Identify which cell holds the provided text, then report its (X, Y) central coordinate. 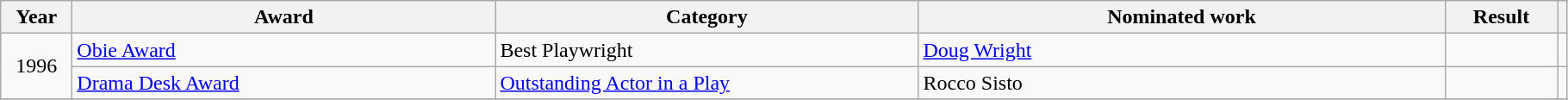
Rocco Sisto (1182, 83)
Nominated work (1182, 17)
Result (1501, 17)
Outstanding Actor in a Play (706, 83)
Doug Wright (1182, 50)
Obie Award (284, 50)
Category (706, 17)
Best Playwright (706, 50)
1996 (36, 66)
Award (284, 17)
Drama Desk Award (284, 83)
Year (36, 17)
